Output the [x, y] coordinate of the center of the cell containing the given text.  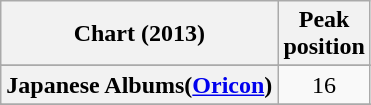
16 [324, 85]
Chart (2013) [140, 34]
Peakposition [324, 34]
Japanese Albums(Oricon) [140, 85]
